For the text-containing cell, return its midpoint in [x, y] coordinate format. 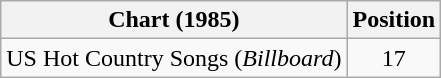
Position [394, 20]
Chart (1985) [174, 20]
US Hot Country Songs (Billboard) [174, 58]
17 [394, 58]
